Identify which cell holds the provided text, then report its (X, Y) central coordinate. 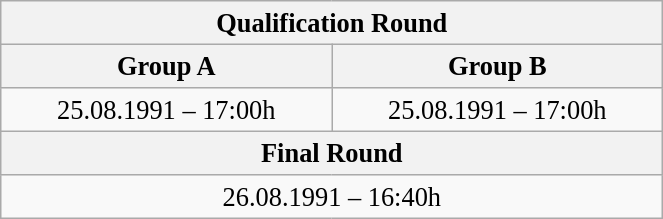
Group A (166, 66)
Group B (498, 66)
Qualification Round (332, 22)
26.08.1991 – 16:40h (332, 197)
Final Round (332, 153)
